From the cell containing the given text, extract its center point as [X, Y] coordinate. 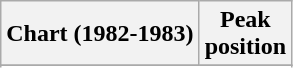
Chart (1982-1983) [100, 34]
Peakposition [245, 34]
